Find where the given text appears and provide that cell's center as (x, y) coordinate. 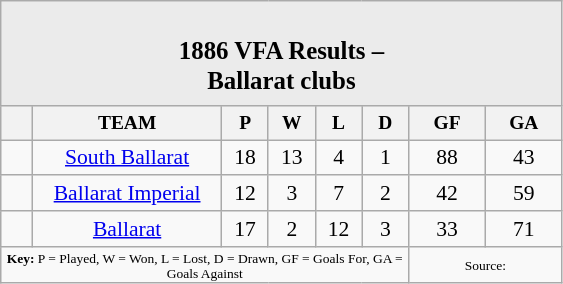
59 (524, 194)
W (292, 124)
42 (448, 194)
7 (338, 194)
Key: P = Played, W = Won, L = Lost, D = Drawn, GF = Goals For, GA = Goals Against (205, 266)
South Ballarat (126, 158)
Source: (486, 266)
18 (246, 158)
33 (448, 229)
P (246, 124)
1 (386, 158)
17 (246, 229)
D (386, 124)
GF (448, 124)
Ballarat (126, 229)
4 (338, 158)
88 (448, 158)
TEAM (126, 124)
71 (524, 229)
Ballarat Imperial (126, 194)
13 (292, 158)
43 (524, 158)
GA (524, 124)
L (338, 124)
